Scan for the cell matching the given text and deliver its (X, Y) coordinate at center. 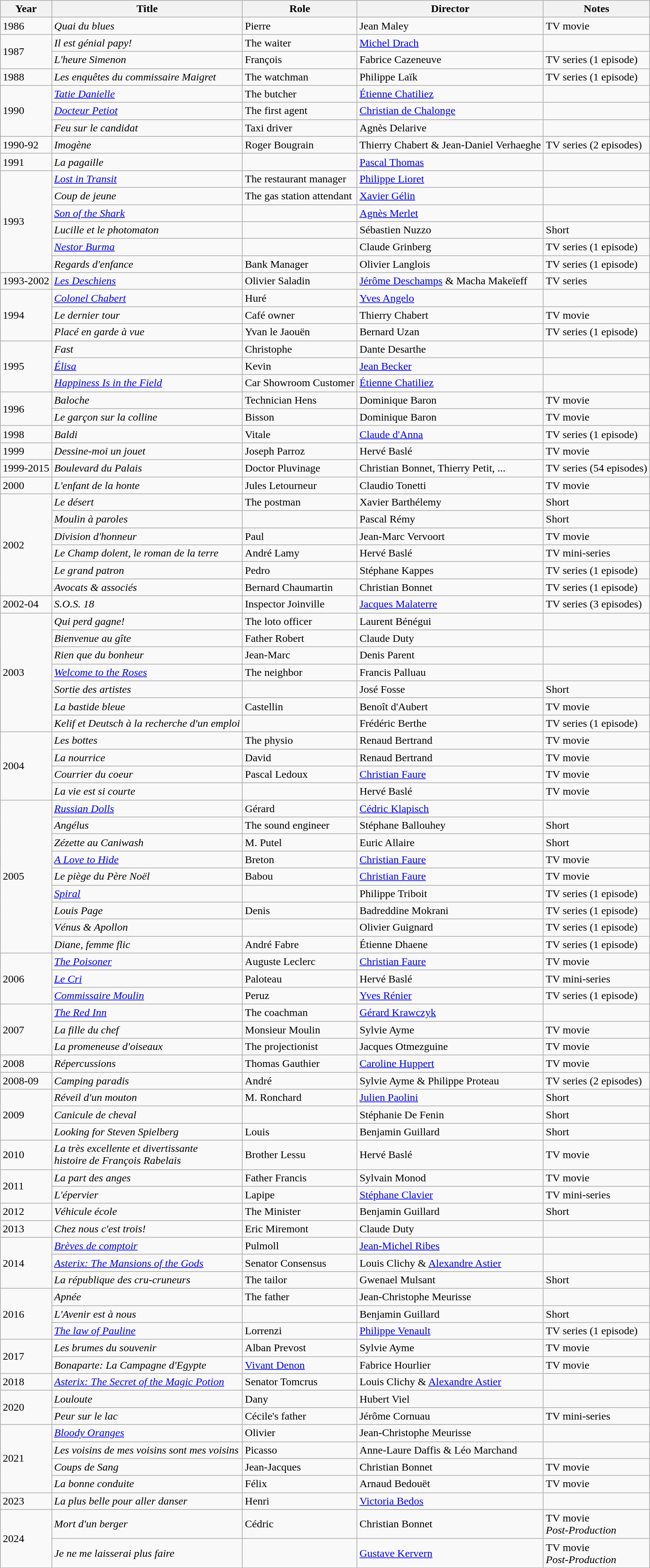
Anne-Laure Daffis & Léo Marchand (450, 1450)
Gérard (300, 809)
Bonaparte: La Campagne d'Egypte (147, 1365)
Olivier Langlois (450, 264)
Vénus & Apollon (147, 927)
Moulin à paroles (147, 519)
Café owner (300, 315)
1987 (26, 51)
Cédric Klapisch (450, 809)
2012 (26, 1212)
Yves Angelo (450, 298)
Notes (596, 9)
Baloche (147, 400)
Bloody Oranges (147, 1433)
Eric Miremont (300, 1229)
Louis Page (147, 910)
2006 (26, 978)
Welcome to the Roses (147, 672)
Taxi driver (300, 128)
Fabrice Cazeneuve (450, 60)
Coups de Sang (147, 1467)
Christian Bonnet, Thierry Petit, ... (450, 468)
Le garçon sur la colline (147, 417)
L'enfant de la honte (147, 485)
1995 (26, 366)
The restaurant manager (300, 179)
1990 (26, 111)
Louloute (147, 1399)
The gas station attendant (300, 196)
La promeneuse d'oiseaux (147, 1047)
The neighbor (300, 672)
Qui perd gagne! (147, 621)
Role (300, 9)
Division d'honneur (147, 536)
Lucille et le photomaton (147, 230)
Father Robert (300, 638)
Benoît d'Aubert (450, 706)
Son of the Shark (147, 213)
Title (147, 9)
The law of Pauline (147, 1331)
Docteur Petiot (147, 111)
M. Ronchard (300, 1098)
Mort d'un berger (147, 1524)
Year (26, 9)
Euric Allaire (450, 843)
The father (300, 1297)
Xavier Gélin (450, 196)
2010 (26, 1155)
The waiter (300, 43)
Babou (300, 877)
Auguste Leclerc (300, 961)
1998 (26, 434)
A Love to Hide (147, 860)
Claude Grinberg (450, 247)
Kelif et Deutsch à la recherche d'un emploi (147, 723)
Bernard Chaumartin (300, 587)
2013 (26, 1229)
Philippe Venault (450, 1331)
José Fosse (450, 689)
Denis Parent (450, 655)
Russian Dolls (147, 809)
Canicule de cheval (147, 1115)
Courrier du coeur (147, 775)
Thierry Chabert (450, 315)
Étienne Dhaene (450, 944)
1993 (26, 221)
TV moviePost-Production (596, 1524)
TV series (3 episodes) (596, 604)
1990-92 (26, 145)
Réveil d'un mouton (147, 1098)
Pascal Ledoux (300, 775)
Jules Letourneur (300, 485)
Paul (300, 536)
Les brumes du souvenir (147, 1348)
Colonel Chabert (147, 298)
Félix (300, 1484)
Director (450, 9)
Avocats & associés (147, 587)
Claudio Tonetti (450, 485)
Jean-Michel Ribes (450, 1246)
The Minister (300, 1212)
Monsieur Moulin (300, 1029)
Badreddine Mokrani (450, 910)
2017 (26, 1357)
Le dernier tour (147, 315)
Olivier Guignard (450, 927)
Senator Tomcrus (300, 1382)
Les enquêtes du commissaire Maigret (147, 77)
2000 (26, 485)
La bonne conduite (147, 1484)
La part des anges (147, 1178)
Asterix: The Mansions of the Gods (147, 1263)
Philippe Lioret (450, 179)
Lost in Transit (147, 179)
Jérôme Deschamps & Macha Makeïeff (450, 281)
La bastide bleue (147, 706)
Senator Consensus (300, 1263)
The sound engineer (300, 826)
The tailor (300, 1280)
Jean Becker (450, 366)
Agnès Delarive (450, 128)
Sylvie Ayme & Philippe Proteau (450, 1081)
Le grand patron (147, 570)
Quai du blues (147, 26)
Tatie Danielle (147, 94)
Louis (300, 1132)
Baldi (147, 434)
Thierry Chabert & Jean-Daniel Verhaeghe (450, 145)
1986 (26, 26)
Fabrice Hourlier (450, 1365)
Regards d'enfance (147, 264)
Répercussions (147, 1064)
Angélus (147, 826)
Vivant Denon (300, 1365)
The physio (300, 740)
Olivier Saladin (300, 281)
2014 (26, 1263)
Jean-Jacques (300, 1467)
1999-2015 (26, 468)
Imogène (147, 145)
2008-09 (26, 1081)
M. Putel (300, 843)
Diane, femme flic (147, 944)
André Fabre (300, 944)
Hubert Viel (450, 1399)
2009 (26, 1115)
L'heure Simenon (147, 60)
André Lamy (300, 553)
The Red Inn (147, 1012)
Michel Drach (450, 43)
Stéphane Kappes (450, 570)
André (300, 1081)
2024 (26, 1538)
Dante Desarthe (450, 349)
Les Deschiens (147, 281)
1988 (26, 77)
La république des cru-cruneurs (147, 1280)
2003 (26, 672)
Sortie des artistes (147, 689)
2023 (26, 1501)
Brother Lessu (300, 1155)
TV series (596, 281)
La vie est si courte (147, 792)
1996 (26, 409)
Vitale (300, 434)
L'épervier (147, 1195)
The first agent (300, 111)
Jacques Otmezguine (450, 1047)
Victoria Bedos (450, 1501)
Fast (147, 349)
Philippe Laïk (450, 77)
Christian de Chalonge (450, 111)
The projectionist (300, 1047)
Technician Hens (300, 400)
The butcher (300, 94)
The Poisoner (147, 961)
Yvan le Jaouën (300, 332)
Arnaud Bedouët (450, 1484)
2007 (26, 1029)
The coachman (300, 1012)
Gustave Kervern (450, 1553)
Jean-Marc (300, 655)
Apnée (147, 1297)
Doctor Pluvinage (300, 468)
Lorrenzi (300, 1331)
Jacques Malaterre (450, 604)
Boulevard du Palais (147, 468)
Paloteau (300, 978)
2004 (26, 766)
The watchman (300, 77)
Inspector Joinville (300, 604)
Claude d'Anna (450, 434)
S.O.S. 18 (147, 604)
Thomas Gauthier (300, 1064)
Jérôme Cornuau (450, 1416)
Peur sur le lac (147, 1416)
Car Showroom Customer (300, 383)
Castellin (300, 706)
Stéphane Clavier (450, 1195)
1999 (26, 451)
Bank Manager (300, 264)
Asterix: The Secret of the Magic Potion (147, 1382)
Chez nous c'est trois! (147, 1229)
La nourrice (147, 758)
Le Cri (147, 978)
Alban Prevost (300, 1348)
Yves Rénier (450, 995)
Dany (300, 1399)
Véhicule école (147, 1212)
Pulmoll (300, 1246)
2005 (26, 877)
Placé en garde à vue (147, 332)
Laurent Bénégui (450, 621)
Le piège du Père Noël (147, 877)
TV series (54 episodes) (596, 468)
Bienvenue au gîte (147, 638)
Brèves de comptoir (147, 1246)
Philippe Triboit (450, 894)
Sylvain Monod (450, 1178)
Peruz (300, 995)
Les voisins de mes voisins sont mes voisins (147, 1450)
2021 (26, 1458)
Breton (300, 860)
2002 (26, 545)
Happiness Is in the Field (147, 383)
Pedro (300, 570)
Gwenael Mulsant (450, 1280)
La plus belle pour aller danser (147, 1501)
Agnès Merlet (450, 213)
Huré (300, 298)
Coup de jeune (147, 196)
Feu sur le candidat (147, 128)
François (300, 60)
Spiral (147, 894)
Olivier (300, 1433)
Sébastien Nuzzo (450, 230)
Gérard Krawczyk (450, 1012)
The postman (300, 502)
TV movie Post-Production (596, 1553)
Joseph Parroz (300, 451)
Henri (300, 1501)
Stéphane Ballouhey (450, 826)
Le Champ dolent, le roman de la terre (147, 553)
Jean Maley (450, 26)
Pascal Rémy (450, 519)
Looking for Steven Spielberg (147, 1132)
2008 (26, 1064)
Stéphanie De Fenin (450, 1115)
Francis Palluau (450, 672)
Pierre (300, 26)
L'Avenir est à nous (147, 1314)
Roger Bougrain (300, 145)
The loto officer (300, 621)
Lapipe (300, 1195)
Caroline Huppert (450, 1064)
Jean-Marc Vervoort (450, 536)
1994 (26, 315)
Christophe (300, 349)
David (300, 758)
2018 (26, 1382)
La pagaille (147, 162)
Xavier Barthélemy (450, 502)
1993-2002 (26, 281)
Camping paradis (147, 1081)
Dessine-moi un jouet (147, 451)
Kevin (300, 366)
La fille du chef (147, 1029)
Bisson (300, 417)
2002-04 (26, 604)
Denis (300, 910)
Father Francis (300, 1178)
La très excellente et divertissante histoire de François Rabelais (147, 1155)
Picasso (300, 1450)
Zézette au Caniwash (147, 843)
Frédéric Berthe (450, 723)
2020 (26, 1408)
Cécile's father (300, 1416)
Les bottes (147, 740)
Pascal Thomas (450, 162)
Commissaire Moulin (147, 995)
1991 (26, 162)
Rien que du bonheur (147, 655)
Élisa (147, 366)
Nestor Burma (147, 247)
Le désert (147, 502)
2011 (26, 1186)
Bernard Uzan (450, 332)
2016 (26, 1314)
Cédric (300, 1524)
Je ne me laisserai plus faire (147, 1553)
Il est génial papy! (147, 43)
Julien Paolini (450, 1098)
